From the cell containing the given text, extract its center point as [X, Y] coordinate. 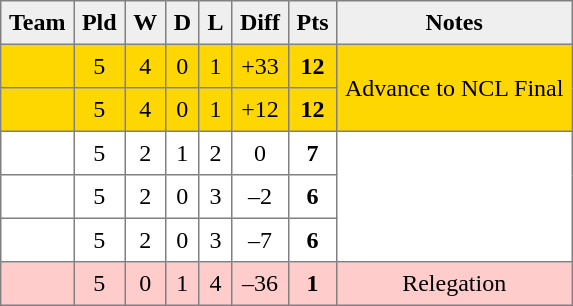
–2 [260, 197]
+12 [260, 110]
Relegation [454, 284]
L [216, 23]
Pld [100, 23]
W [145, 23]
–36 [260, 284]
Notes [454, 23]
Team [38, 23]
–7 [260, 240]
Advance to NCL Final [454, 88]
+33 [260, 66]
Diff [260, 23]
7 [312, 153]
D [182, 23]
Pts [312, 23]
